From the cell containing the given text, extract its center point as (x, y) coordinate. 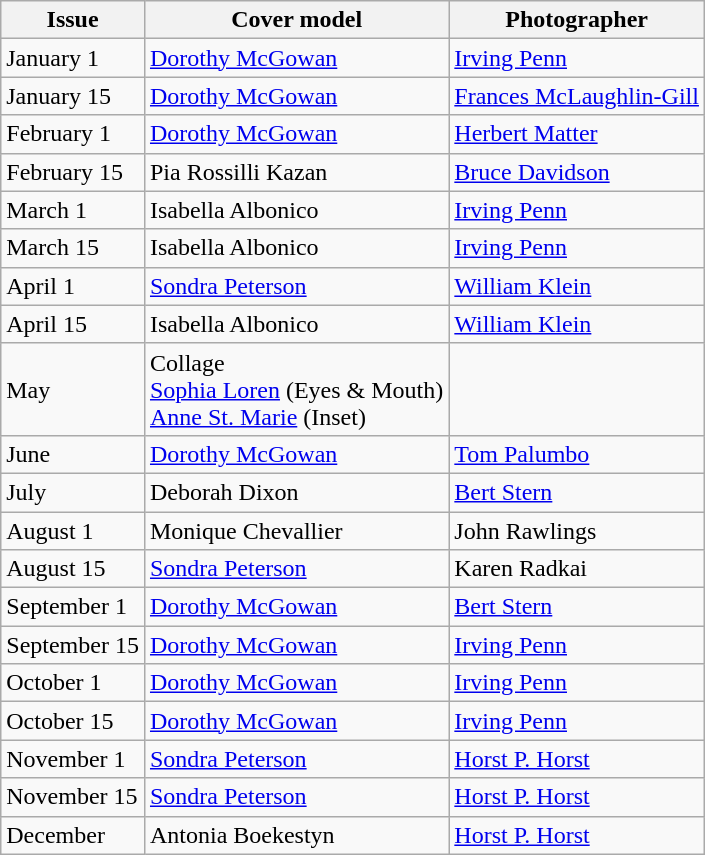
December (73, 835)
CollageSophia Loren (Eyes & Mouth)Anne St. Marie (Inset) (296, 389)
Herbert Matter (577, 134)
Frances McLaughlin-Gill (577, 96)
Monique Chevallier (296, 531)
November 1 (73, 759)
February 15 (73, 172)
April 15 (73, 324)
Antonia Boekestyn (296, 835)
October 1 (73, 683)
September 15 (73, 645)
Karen Radkai (577, 569)
Pia Rossilli Kazan (296, 172)
April 1 (73, 286)
Cover model (296, 20)
August 15 (73, 569)
February 1 (73, 134)
March 15 (73, 248)
January 15 (73, 96)
July (73, 492)
October 15 (73, 721)
John Rawlings (577, 531)
January 1 (73, 58)
November 15 (73, 797)
May (73, 389)
September 1 (73, 607)
March 1 (73, 210)
August 1 (73, 531)
Issue (73, 20)
Bruce Davidson (577, 172)
Photographer (577, 20)
Deborah Dixon (296, 492)
Tom Palumbo (577, 454)
June (73, 454)
